Return [x, y] of the center of cell containing provided text 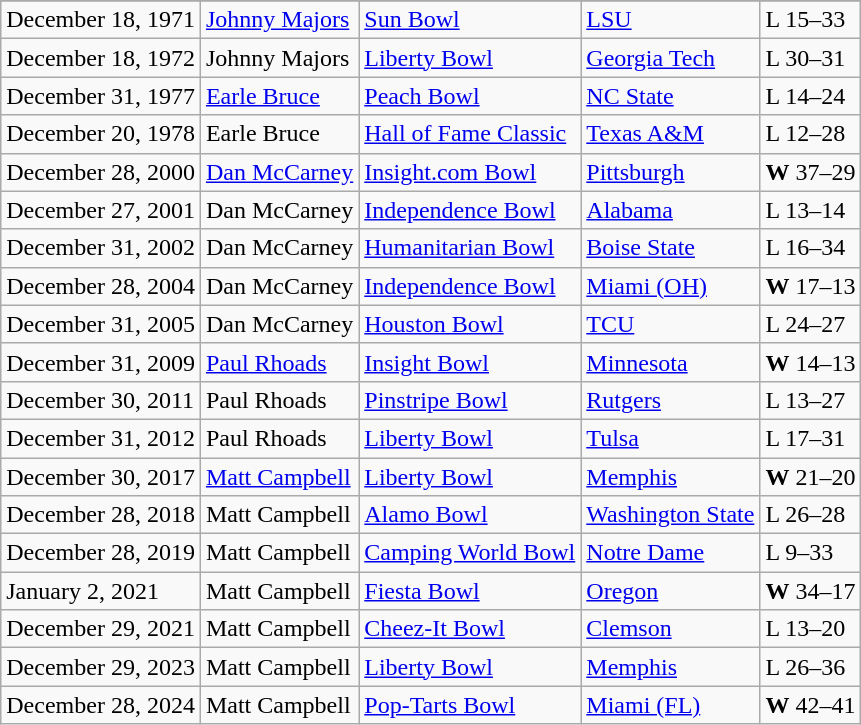
December 28, 2018 [101, 515]
December 30, 2011 [101, 400]
W 34–17 [810, 591]
Pittsburgh [670, 172]
W 17–13 [810, 286]
Humanitarian Bowl [470, 248]
January 2, 2021 [101, 591]
L 12–28 [810, 134]
Clemson [670, 629]
Pinstripe Bowl [470, 400]
December 31, 1977 [101, 96]
Washington State [670, 515]
December 27, 2001 [101, 210]
Notre Dame [670, 553]
Hall of Fame Classic [470, 134]
TCU [670, 324]
December 28, 2019 [101, 553]
Alamo Bowl [470, 515]
W 14–13 [810, 362]
Camping World Bowl [470, 553]
December 20, 1978 [101, 134]
L 13–14 [810, 210]
December 31, 2009 [101, 362]
Cheez-It Bowl [470, 629]
Texas A&M [670, 134]
Miami (OH) [670, 286]
Insight Bowl [470, 362]
December 29, 2021 [101, 629]
Boise State [670, 248]
L 14–24 [810, 96]
December 28, 2024 [101, 705]
L 26–36 [810, 667]
NC State [670, 96]
Sun Bowl [470, 20]
L 17–31 [810, 438]
Insight.com Bowl [470, 172]
Peach Bowl [470, 96]
Miami (FL) [670, 705]
December 30, 2017 [101, 477]
L 26–28 [810, 515]
Fiesta Bowl [470, 591]
LSU [670, 20]
L 24–27 [810, 324]
December 31, 2002 [101, 248]
W 37–29 [810, 172]
Tulsa [670, 438]
Pop-Tarts Bowl [470, 705]
December 28, 2004 [101, 286]
Georgia Tech [670, 58]
W 21–20 [810, 477]
L 9–33 [810, 553]
December 28, 2000 [101, 172]
December 18, 1972 [101, 58]
L 30–31 [810, 58]
L 15–33 [810, 20]
Oregon [670, 591]
Houston Bowl [470, 324]
L 16–34 [810, 248]
Rutgers [670, 400]
December 31, 2005 [101, 324]
L 13–20 [810, 629]
December 31, 2012 [101, 438]
Minnesota [670, 362]
December 29, 2023 [101, 667]
W 42–41 [810, 705]
Alabama [670, 210]
L 13–27 [810, 400]
December 18, 1971 [101, 20]
